Capture the cell that displays the provided text and extract its (x, y) central coordinate. 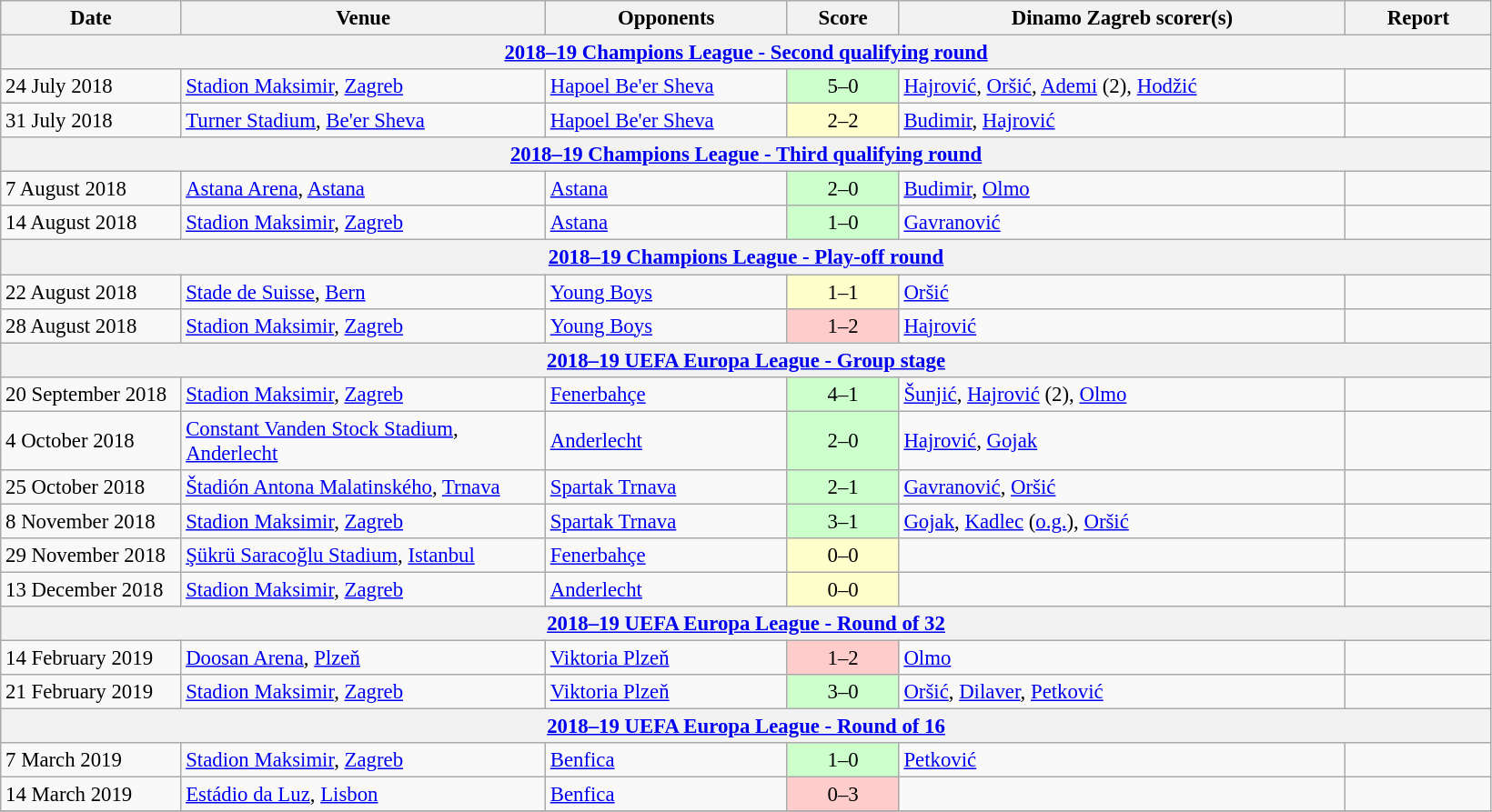
2018–19 UEFA Europa League - Round of 16 (746, 727)
Score (842, 18)
2018–19 Champions League - Second qualifying round (746, 53)
24 July 2018 (91, 86)
Oršić (1123, 292)
3–0 (842, 692)
4–1 (842, 394)
Doosan Arena, Plzeň (364, 658)
14 August 2018 (91, 223)
21 February 2019 (91, 692)
Gojak, Kadlec (o.g.), Oršić (1123, 521)
7 March 2019 (91, 760)
Astana Arena, Astana (364, 189)
20 September 2018 (91, 394)
Gavranović, Oršić (1123, 487)
Petković (1123, 760)
Dinamo Zagreb scorer(s) (1123, 18)
2018–19 UEFA Europa League - Group stage (746, 360)
4 October 2018 (91, 440)
14 March 2019 (91, 795)
Štadión Antona Malatinského, Trnava (364, 487)
Report (1419, 18)
Gavranović (1123, 223)
Budimir, Hajrović (1123, 121)
Hajrović, Gojak (1123, 440)
29 November 2018 (91, 556)
13 December 2018 (91, 589)
14 February 2019 (91, 658)
Turner Stadium, Be'er Sheva (364, 121)
Hajrović (1123, 326)
Estádio da Luz, Lisbon (364, 795)
Date (91, 18)
Opponents (666, 18)
31 July 2018 (91, 121)
2018–19 Champions League - Play-off round (746, 257)
7 August 2018 (91, 189)
Venue (364, 18)
28 August 2018 (91, 326)
Stade de Suisse, Bern (364, 292)
Budimir, Olmo (1123, 189)
2–2 (842, 121)
2018–19 UEFA Europa League - Round of 32 (746, 624)
Oršić, Dilaver, Petković (1123, 692)
22 August 2018 (91, 292)
25 October 2018 (91, 487)
2018–19 Champions League - Third qualifying round (746, 155)
5–0 (842, 86)
2–1 (842, 487)
Hajrović, Oršić, Ademi (2), Hodžić (1123, 86)
Constant Vanden Stock Stadium, Anderlecht (364, 440)
3–1 (842, 521)
1–1 (842, 292)
Šunjić, Hajrović (2), Olmo (1123, 394)
8 November 2018 (91, 521)
0–3 (842, 795)
Olmo (1123, 658)
Şükrü Saracoğlu Stadium, Istanbul (364, 556)
